Return the [x, y] coordinate for the center point of the cell that contains the specified text.  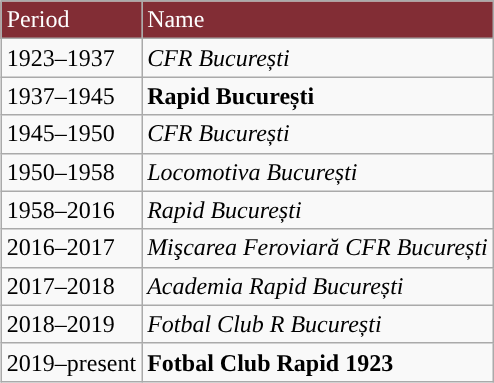
Period [71, 20]
1958–2016 [71, 210]
2018–2019 [71, 324]
1937–1945 [71, 96]
1923–1937 [71, 58]
Academia Rapid București [318, 286]
2017–2018 [71, 286]
1950–1958 [71, 172]
Name [318, 20]
1945–1950 [71, 134]
2019–present [71, 362]
Fotbal Club R București [318, 324]
Locomotiva București [318, 172]
Fotbal Club Rapid 1923 [318, 362]
Mişcarea Feroviară CFR București [318, 248]
2016–2017 [71, 248]
